Determine the (X, Y) coordinate at the center of the cell enclosing the given text.  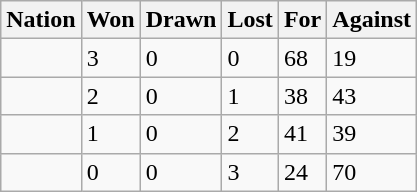
68 (302, 58)
43 (372, 96)
Nation (41, 20)
For (302, 20)
38 (302, 96)
70 (372, 172)
Won (110, 20)
24 (302, 172)
19 (372, 58)
41 (302, 134)
Lost (250, 20)
39 (372, 134)
Drawn (181, 20)
Against (372, 20)
